Capture the cell that displays the provided text and extract its [X, Y] central coordinate. 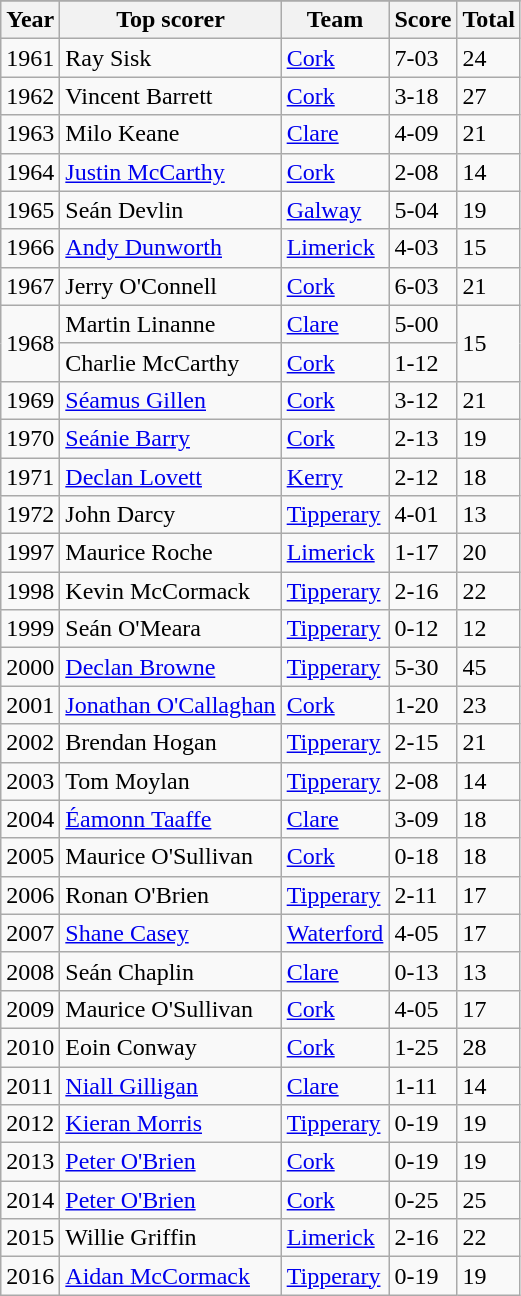
2-12 [423, 477]
Ronan O'Brien [170, 895]
2000 [30, 667]
Score [423, 20]
2001 [30, 705]
24 [489, 58]
1999 [30, 629]
2005 [30, 857]
2-15 [423, 743]
1997 [30, 553]
Charlie McCarthy [170, 362]
Total [489, 20]
3-18 [423, 96]
Jerry O'Connell [170, 286]
5-00 [423, 324]
1971 [30, 477]
5-04 [423, 210]
1964 [30, 172]
2014 [30, 1200]
Seán Devlin [170, 210]
2015 [30, 1238]
1965 [30, 210]
7-03 [423, 58]
28 [489, 1047]
Top scorer [170, 20]
1963 [30, 134]
Declan Lovett [170, 477]
Seán Chaplin [170, 971]
1966 [30, 248]
Year [30, 20]
1-20 [423, 705]
Aidan McCormack [170, 1276]
5-30 [423, 667]
2003 [30, 781]
6-03 [423, 286]
2008 [30, 971]
2012 [30, 1124]
2009 [30, 1009]
Tom Moylan [170, 781]
25 [489, 1200]
1962 [30, 96]
0-18 [423, 857]
Eoin Conway [170, 1047]
4-03 [423, 248]
2011 [30, 1085]
Team [335, 20]
0-12 [423, 629]
Andy Dunworth [170, 248]
Kieran Morris [170, 1124]
Shane Casey [170, 933]
4-09 [423, 134]
Éamonn Taaffe [170, 819]
0-13 [423, 971]
4-01 [423, 515]
Milo Keane [170, 134]
3-09 [423, 819]
1-17 [423, 553]
Kerry [335, 477]
2007 [30, 933]
Maurice Roche [170, 553]
Galway [335, 210]
3-12 [423, 400]
2-13 [423, 438]
Justin McCarthy [170, 172]
2006 [30, 895]
1968 [30, 343]
1-11 [423, 1085]
Seánie Barry [170, 438]
1970 [30, 438]
Brendan Hogan [170, 743]
2002 [30, 743]
20 [489, 553]
Séamus Gillen [170, 400]
2010 [30, 1047]
27 [489, 96]
45 [489, 667]
Seán O'Meara [170, 629]
1967 [30, 286]
1969 [30, 400]
2016 [30, 1276]
1998 [30, 591]
0-25 [423, 1200]
John Darcy [170, 515]
Jonathan O'Callaghan [170, 705]
Ray Sisk [170, 58]
Vincent Barrett [170, 96]
Martin Linanne [170, 324]
Declan Browne [170, 667]
12 [489, 629]
2013 [30, 1162]
2-11 [423, 895]
Waterford [335, 933]
Niall Gilligan [170, 1085]
1-25 [423, 1047]
1-12 [423, 362]
1961 [30, 58]
2004 [30, 819]
Willie Griffin [170, 1238]
23 [489, 705]
Kevin McCormack [170, 591]
1972 [30, 515]
